From the cell containing the given text, extract its center point as [x, y] coordinate. 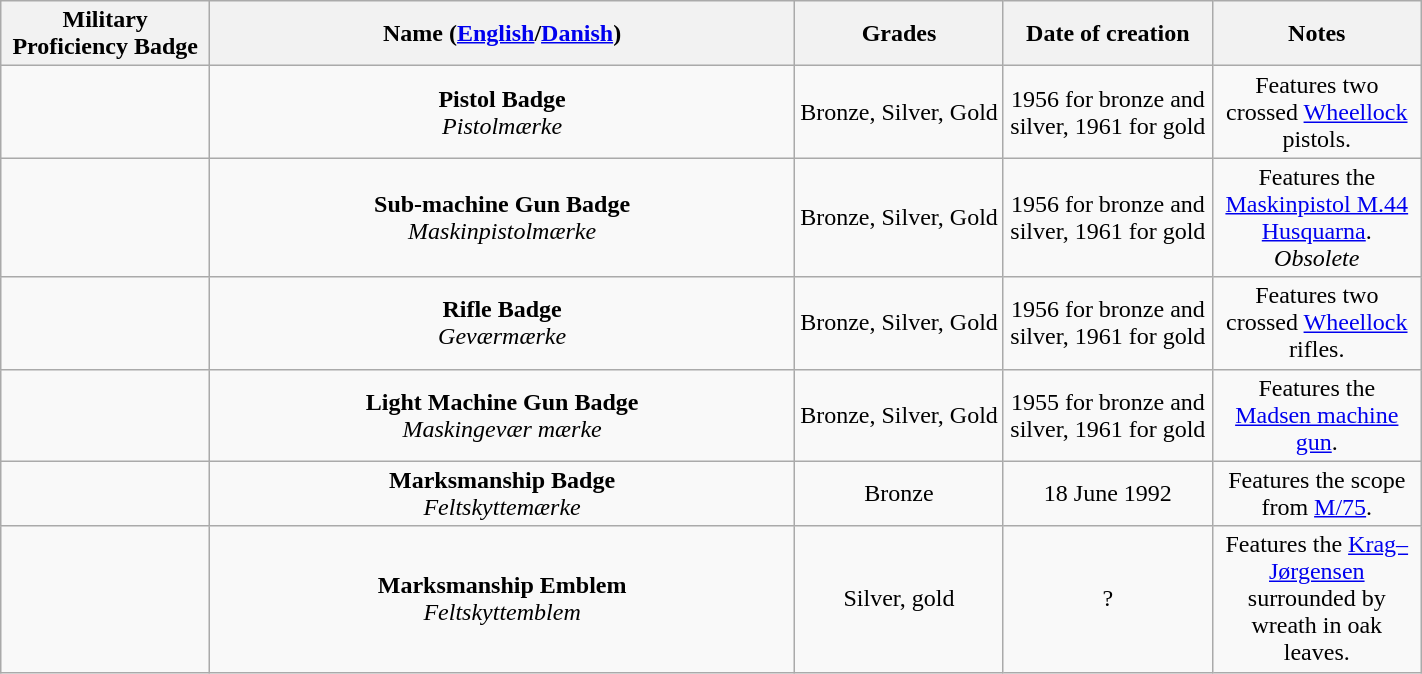
Features the Maskinpistol M.44 Husquarna. Obsolete [1316, 218]
Pistol BadgePistolmærke [502, 112]
Name (English/Danish) [502, 34]
Marksmanship EmblemFeltskyttemblem [502, 599]
Features two crossed Wheellock pistols. [1316, 112]
Marksmanship BadgeFeltskyttemærke [502, 494]
Sub-machine Gun BadgeMaskinpistolmærke [502, 218]
Light Machine Gun BadgeMaskingevær mærke [502, 415]
Features two crossed Wheellock rifles. [1316, 323]
Date of creation [1108, 34]
Features the Madsen machine gun. [1316, 415]
18 June 1992 [1108, 494]
Bronze [900, 494]
Grades [900, 34]
Rifle BadgeGeværmærke [502, 323]
Silver, gold [900, 599]
Notes [1316, 34]
Military Proficiency Badge [106, 34]
? [1108, 599]
1955 for bronze and silver, 1961 for gold [1108, 415]
Features the scope from M/75. [1316, 494]
Features the Krag–Jørgensen surrounded by wreath in oak leaves. [1316, 599]
